Detect which cell encompasses the target text, then output its [x, y] center coordinate. 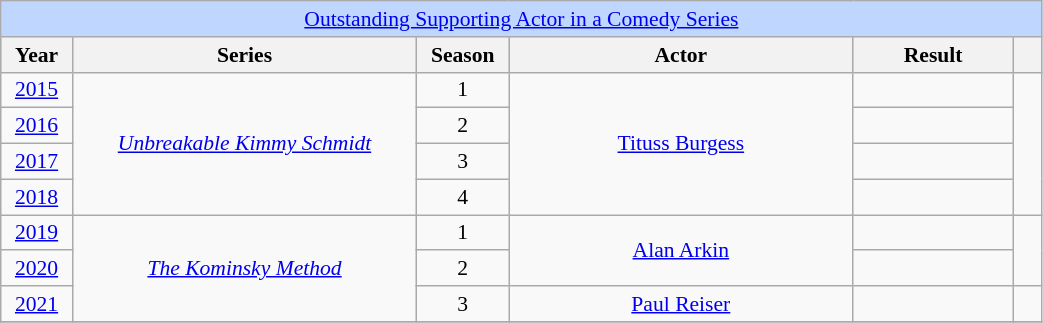
4 [463, 197]
2018 [37, 197]
The Kominsky Method [244, 268]
2020 [37, 269]
Season [463, 55]
Year [37, 55]
2021 [37, 304]
Paul Reiser [681, 304]
2016 [37, 126]
2017 [37, 162]
Series [244, 55]
Outstanding Supporting Actor in a Comedy Series [522, 19]
2019 [37, 233]
Alan Arkin [681, 250]
Actor [681, 55]
Result [933, 55]
Tituss Burgess [681, 143]
Unbreakable Kimmy Schmidt [244, 143]
2015 [37, 90]
